Determine the (X, Y) coordinate at the center of the cell enclosing the given text.  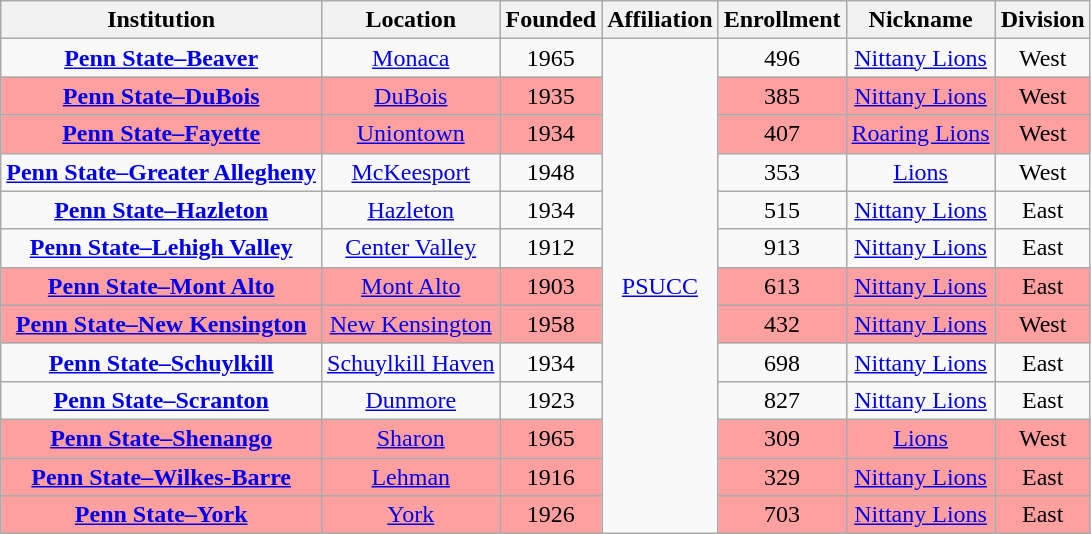
432 (782, 324)
Penn State–Hazleton (162, 210)
1948 (551, 172)
Enrollment (782, 20)
703 (782, 515)
DuBois (411, 96)
Monaca (411, 58)
Institution (162, 20)
Penn State–Greater Allegheny (162, 172)
515 (782, 210)
York (411, 515)
698 (782, 362)
329 (782, 477)
309 (782, 438)
Nickname (920, 20)
1923 (551, 400)
Penn State–Beaver (162, 58)
496 (782, 58)
827 (782, 400)
1916 (551, 477)
1926 (551, 515)
1958 (551, 324)
McKeesport (411, 172)
Mont Alto (411, 286)
Penn State–Shenango (162, 438)
Penn State–New Kensington (162, 324)
407 (782, 134)
1912 (551, 248)
Penn State–Scranton (162, 400)
Penn State–Wilkes-Barre (162, 477)
New Kensington (411, 324)
Lehman (411, 477)
1903 (551, 286)
Penn State–Lehigh Valley (162, 248)
Penn State–DuBois (162, 96)
Founded (551, 20)
Penn State–Schuylkill (162, 362)
613 (782, 286)
Dunmore (411, 400)
Affiliation (660, 20)
Roaring Lions (920, 134)
Penn State–York (162, 515)
353 (782, 172)
Division (1042, 20)
PSUCC (660, 286)
Sharon (411, 438)
Penn State–Fayette (162, 134)
Hazleton (411, 210)
Penn State–Mont Alto (162, 286)
1935 (551, 96)
Uniontown (411, 134)
385 (782, 96)
Location (411, 20)
Schuylkill Haven (411, 362)
913 (782, 248)
Center Valley (411, 248)
